Return the (X, Y) coordinate for the center point of the cell that contains the specified text.  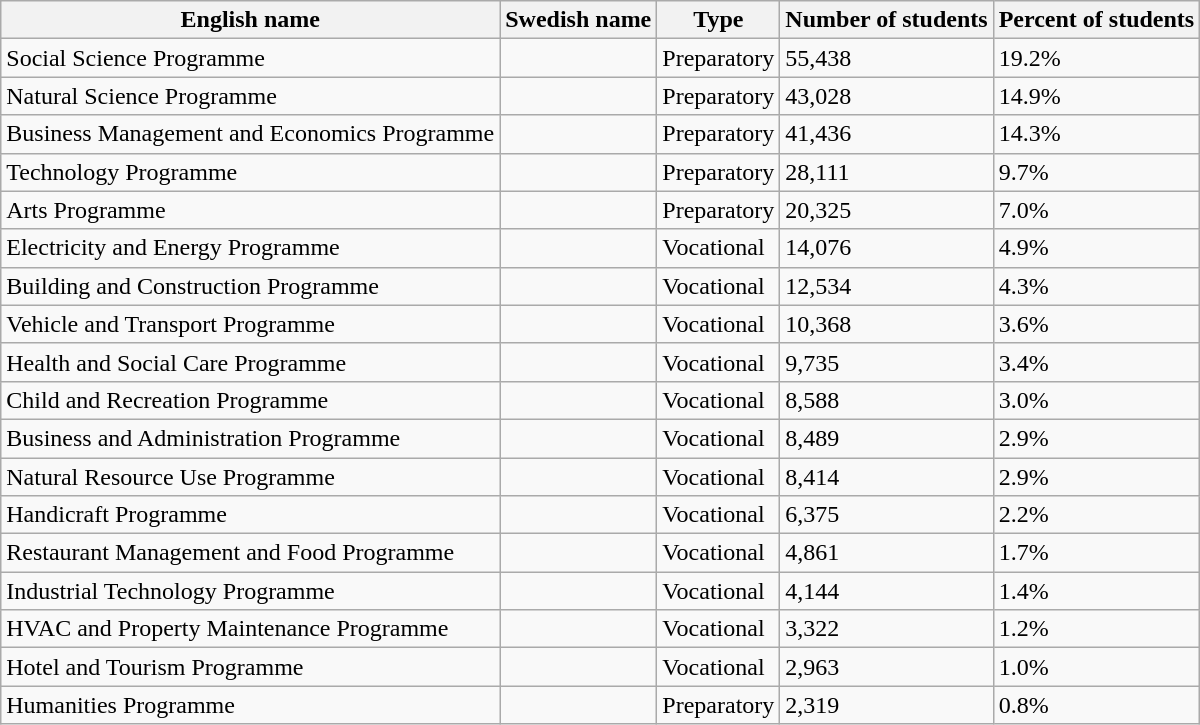
4,144 (886, 591)
Health and Social Care Programme (250, 362)
Vehicle and Transport Programme (250, 324)
3.0% (1096, 400)
1.0% (1096, 667)
4.3% (1096, 286)
1.4% (1096, 591)
2,963 (886, 667)
2,319 (886, 705)
Natural Resource Use Programme (250, 477)
2.2% (1096, 515)
7.0% (1096, 210)
4.9% (1096, 248)
Building and Construction Programme (250, 286)
Social Science Programme (250, 58)
8,414 (886, 477)
3.6% (1096, 324)
8,588 (886, 400)
19.2% (1096, 58)
0.8% (1096, 705)
Natural Science Programme (250, 96)
Restaurant Management and Food Programme (250, 553)
1.2% (1096, 629)
3.4% (1096, 362)
Number of students (886, 20)
9.7% (1096, 172)
Arts Programme (250, 210)
6,375 (886, 515)
Swedish name (578, 20)
HVAC and Property Maintenance Programme (250, 629)
Business and Administration Programme (250, 438)
Type (718, 20)
3,322 (886, 629)
10,368 (886, 324)
8,489 (886, 438)
55,438 (886, 58)
12,534 (886, 286)
9,735 (886, 362)
14.3% (1096, 134)
41,436 (886, 134)
28,111 (886, 172)
14.9% (1096, 96)
Child and Recreation Programme (250, 400)
4,861 (886, 553)
Percent of students (1096, 20)
1.7% (1096, 553)
43,028 (886, 96)
Electricity and Energy Programme (250, 248)
Handicraft Programme (250, 515)
Technology Programme (250, 172)
Humanities Programme (250, 705)
English name (250, 20)
14,076 (886, 248)
Business Management and Economics Programme (250, 134)
Industrial Technology Programme (250, 591)
Hotel and Tourism Programme (250, 667)
20,325 (886, 210)
